Extract the (X, Y) coordinate from the center of the cell holding the provided text.  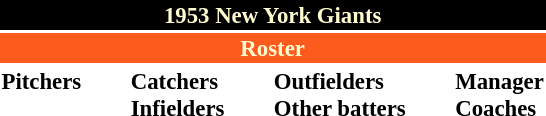
Roster (272, 48)
1953 New York Giants (272, 15)
